Search for the cell housing the specified text and yield its (X, Y) center coordinate. 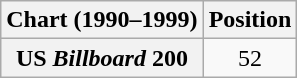
52 (250, 58)
Position (250, 20)
Chart (1990–1999) (102, 20)
US Billboard 200 (102, 58)
